Locate the cell with the specified text and output its (X, Y) center coordinate. 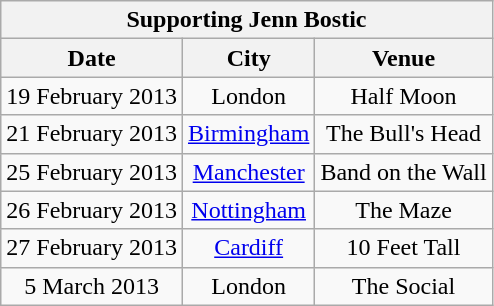
City (248, 58)
5 March 2013 (92, 286)
27 February 2013 (92, 248)
10 Feet Tall (404, 248)
Date (92, 58)
25 February 2013 (92, 172)
The Social (404, 286)
The Bull's Head (404, 134)
Supporting Jenn Bostic (246, 20)
Cardiff (248, 248)
19 February 2013 (92, 96)
Nottingham (248, 210)
Manchester (248, 172)
Band on the Wall (404, 172)
Birmingham (248, 134)
26 February 2013 (92, 210)
Venue (404, 58)
The Maze (404, 210)
21 February 2013 (92, 134)
Half Moon (404, 96)
